Provide the [X, Y] coordinate of the cell's center where the given text is located.  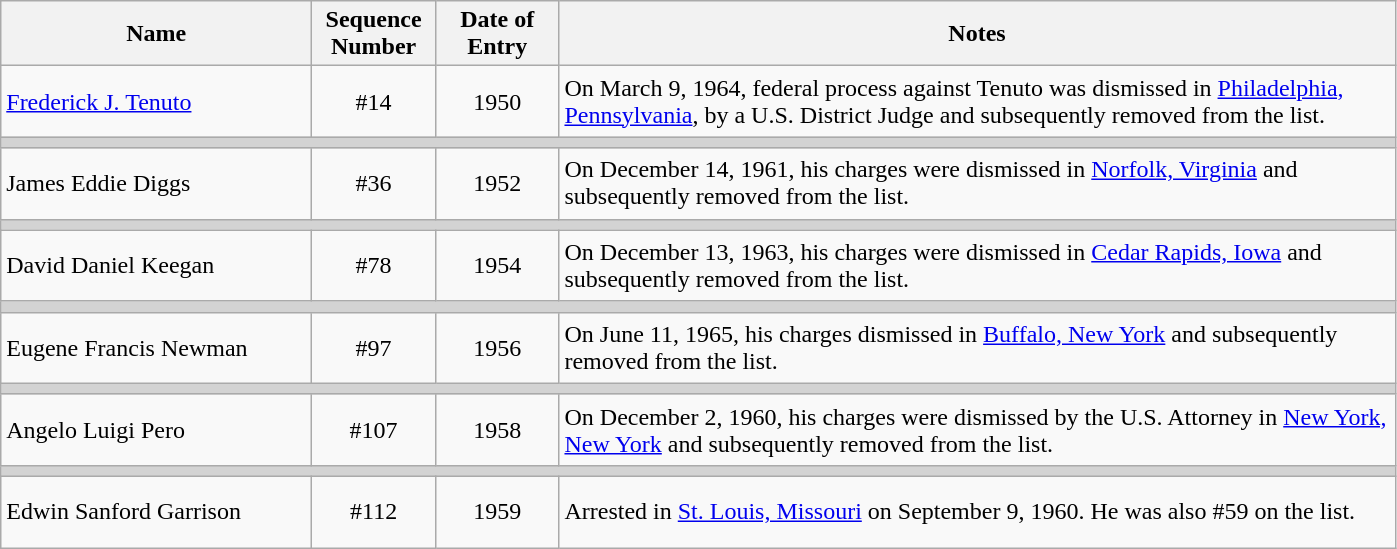
#97 [374, 348]
#14 [374, 102]
On December 2, 1960, his charges were dismissed by the U.S. Attorney in New York, New York and subsequently removed from the list. [977, 430]
On December 14, 1961, his charges were dismissed in Norfolk, Virginia and subsequently removed from the list. [977, 184]
1954 [497, 266]
Notes [977, 34]
1950 [497, 102]
Date of Entry [497, 34]
#112 [374, 512]
Frederick J. Tenuto [156, 102]
#36 [374, 184]
James Eddie Diggs [156, 184]
David Daniel Keegan [156, 266]
On June 11, 1965, his charges dismissed in Buffalo, New York and subsequently removed from the list. [977, 348]
1959 [497, 512]
#78 [374, 266]
Sequence Number [374, 34]
Arrested in St. Louis, Missouri on September 9, 1960. He was also #59 on the list. [977, 512]
1952 [497, 184]
Angelo Luigi Pero [156, 430]
#107 [374, 430]
Name [156, 34]
On December 13, 1963, his charges were dismissed in Cedar Rapids, Iowa and subsequently removed from the list. [977, 266]
1956 [497, 348]
Eugene Francis Newman [156, 348]
1958 [497, 430]
Edwin Sanford Garrison [156, 512]
